Scan for the cell matching the given text and deliver its (X, Y) coordinate at center. 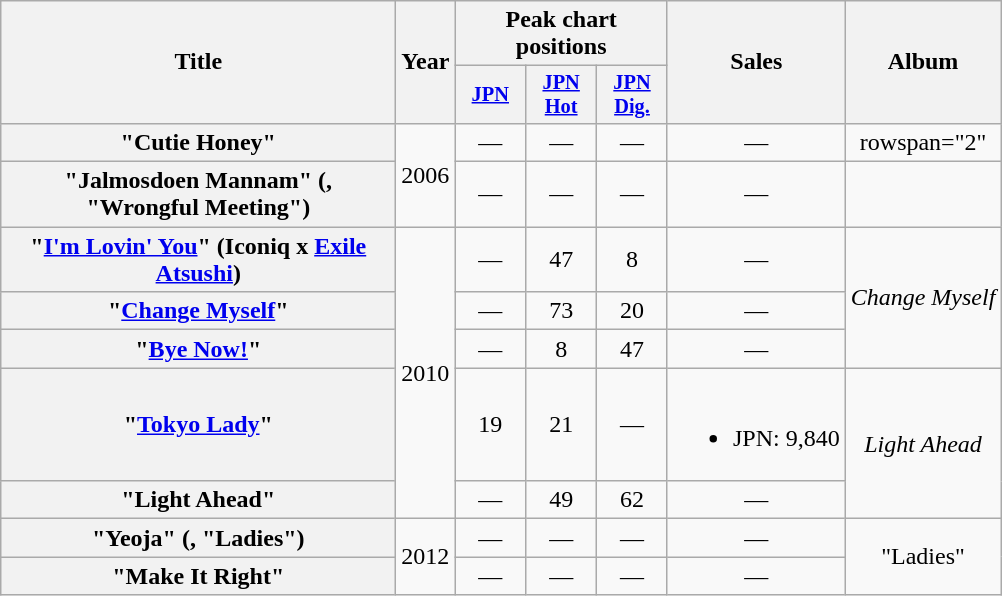
2006 (426, 174)
JPN (490, 95)
73 (562, 311)
21 (562, 424)
"Change Myself" (198, 311)
2010 (426, 373)
49 (562, 500)
JPNHot (562, 95)
19 (490, 424)
"Make It Right" (198, 576)
2012 (426, 557)
Peak chart positions (562, 34)
"Cutie Honey" (198, 142)
"Light Ahead" (198, 500)
Light Ahead (923, 444)
Change Myself (923, 298)
Title (198, 62)
JPNDig. (632, 95)
20 (632, 311)
"Jalmosdoen Mannam" (, "Wrongful Meeting") (198, 194)
JPN: 9,840 (756, 424)
Year (426, 62)
"I'm Lovin' You" (Iconiq x Exile Atsushi) (198, 260)
rowspan="2" (923, 142)
Album (923, 62)
"Ladies" (923, 557)
"Yeoja" (, "Ladies") (198, 538)
62 (632, 500)
Sales (756, 62)
"Bye Now!" (198, 349)
"Tokyo Lady" (198, 424)
